Identify which cell holds the provided text, then report its [x, y] central coordinate. 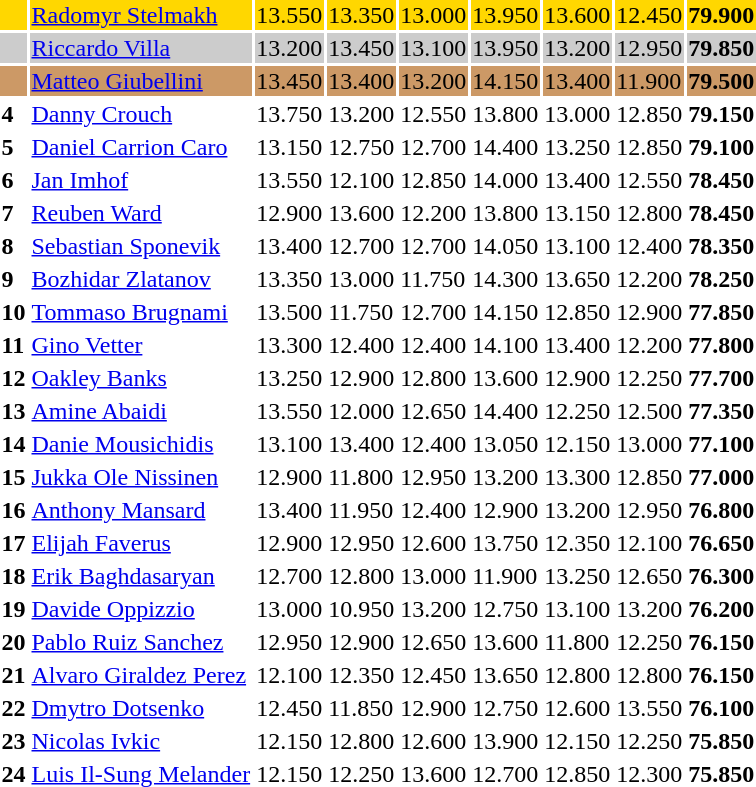
20 [14, 642]
76.200 [722, 609]
Jan Imhof [141, 180]
17 [14, 543]
75.850 [722, 741]
79.850 [722, 48]
77.000 [722, 477]
10 [14, 312]
Sebastian Sponevik [141, 246]
11.850 [362, 708]
Amine Abaidi [141, 411]
7 [14, 213]
18 [14, 576]
23 [14, 741]
Oakley Banks [141, 378]
Daniel Carrion Caro [141, 147]
78.350 [722, 246]
Alvaro Giraldez Perez [141, 675]
Radomyr Stelmakh [141, 15]
13.050 [506, 444]
21 [14, 675]
Elijah Faverus [141, 543]
15 [14, 477]
77.700 [722, 378]
Davide Oppizzio [141, 609]
Pablo Ruiz Sanchez [141, 642]
6 [14, 180]
79.150 [722, 114]
77.800 [722, 345]
10.950 [362, 609]
Riccardo Villa [141, 48]
76.650 [722, 543]
Danny Crouch [141, 114]
Reuben Ward [141, 213]
14.050 [506, 246]
4 [14, 114]
14.100 [506, 345]
79.100 [722, 147]
19 [14, 609]
76.300 [722, 576]
Bozhidar Zlatanov [141, 279]
Erik Baghdasaryan [141, 576]
77.350 [722, 411]
12 [14, 378]
77.850 [722, 312]
79.500 [722, 81]
78.250 [722, 279]
11.950 [362, 510]
22 [14, 708]
Dmytro Dotsenko [141, 708]
5 [14, 147]
Jukka Ole Nissinen [141, 477]
76.800 [722, 510]
13.500 [290, 312]
13.900 [506, 741]
16 [14, 510]
14.300 [506, 279]
8 [14, 246]
14.000 [506, 180]
11 [14, 345]
13 [14, 411]
Tommaso Brugnami [141, 312]
12.500 [650, 411]
79.900 [722, 15]
Anthony Mansard [141, 510]
Gino Vetter [141, 345]
Matteo Giubellini [141, 81]
76.100 [722, 708]
Danie Mousichidis [141, 444]
77.100 [722, 444]
Nicolas Ivkic [141, 741]
12.000 [362, 411]
14 [14, 444]
9 [14, 279]
